Pinpoint the cell where the given text exists, returning its [x, y] midpoint coordinate. 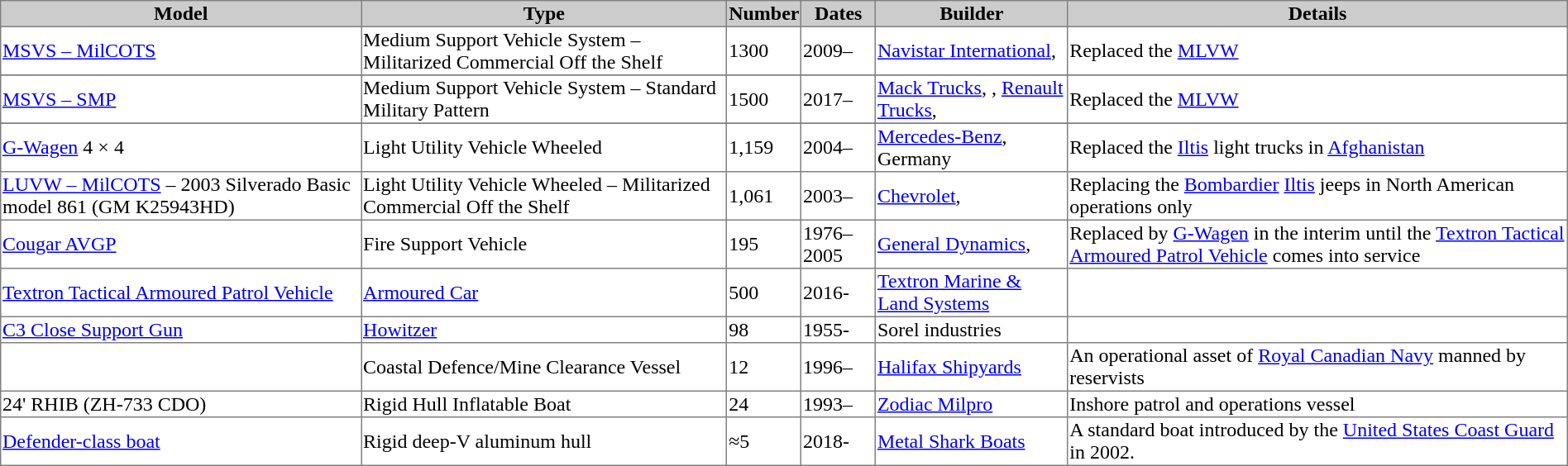
Textron Tactical Armoured Patrol Vehicle [181, 292]
Model [181, 14]
Builder [972, 14]
2018- [839, 441]
Rigid Hull Inflatable Boat [544, 404]
A standard boat introduced by the United States Coast Guard in 2002. [1317, 441]
≈5 [764, 441]
Dates [839, 14]
Zodiac Milpro [972, 404]
Type [544, 14]
195 [764, 244]
Number [764, 14]
Howitzer [544, 330]
Textron Marine & Land Systems [972, 292]
Replaced the Iltis light trucks in Afghanistan [1317, 147]
1300 [764, 50]
1,159 [764, 147]
LUVW – MilCOTS – 2003 Silverado Basic model 861 (GM K25943HD) [181, 196]
Fire Support Vehicle [544, 244]
G-Wagen 4 × 4 [181, 147]
Medium Support Vehicle System – Standard Military Pattern [544, 99]
1955- [839, 330]
Inshore patrol and operations vessel [1317, 404]
Sorel industries [972, 330]
Replacing the Bombardier Iltis jeeps in North American operations only [1317, 196]
Rigid deep-V aluminum hull [544, 441]
MSVS – MilCOTS [181, 50]
MSVS – SMP [181, 99]
500 [764, 292]
Cougar AVGP [181, 244]
Armoured Car [544, 292]
1500 [764, 99]
2003– [839, 196]
1976–2005 [839, 244]
1993– [839, 404]
1,061 [764, 196]
General Dynamics, [972, 244]
Details [1317, 14]
Medium Support Vehicle System – Militarized Commercial Off the Shelf [544, 50]
24 [764, 404]
Defender-class boat [181, 441]
Coastal Defence/Mine Clearance Vessel [544, 367]
98 [764, 330]
Mercedes-Benz, Germany [972, 147]
Light Utility Vehicle Wheeled [544, 147]
Navistar International, [972, 50]
Replaced by G-Wagen in the interim until the Textron Tactical Armoured Patrol Vehicle comes into service [1317, 244]
2009– [839, 50]
1996– [839, 367]
Light Utility Vehicle Wheeled – Militarized Commercial Off the Shelf [544, 196]
Halifax Shipyards [972, 367]
Metal Shark Boats [972, 441]
2017– [839, 99]
12 [764, 367]
Mack Trucks, , Renault Trucks, [972, 99]
24' RHIB (ZH-733 CDO) [181, 404]
An operational asset of Royal Canadian Navy manned by reservists [1317, 367]
C3 Close Support Gun [181, 330]
Chevrolet, [972, 196]
2016- [839, 292]
2004– [839, 147]
